Scan for the cell matching the given text and deliver its [x, y] coordinate at center. 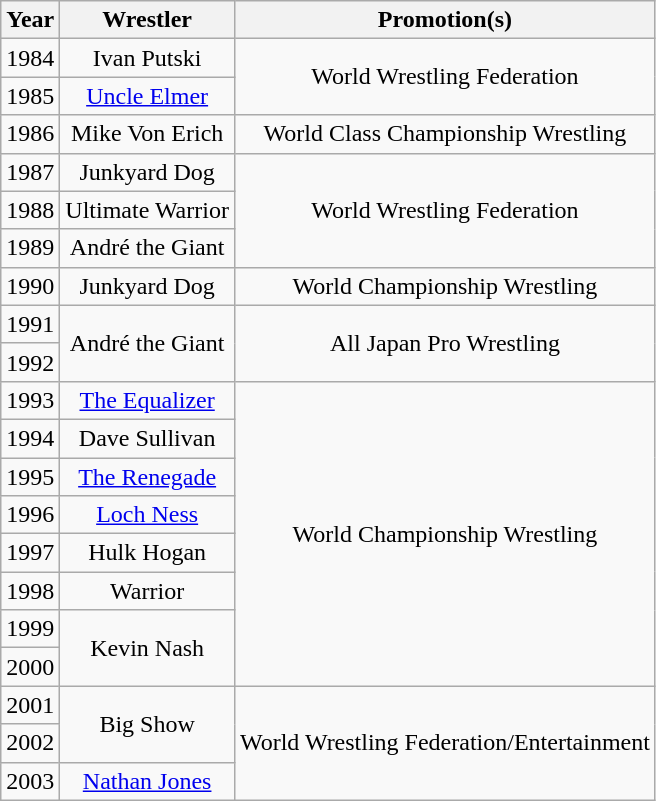
World Class Championship Wrestling [444, 134]
1991 [30, 324]
1993 [30, 400]
World Wrestling Federation/Entertainment [444, 743]
1994 [30, 438]
Ivan Putski [148, 58]
Wrestler [148, 20]
All Japan Pro Wrestling [444, 343]
2000 [30, 667]
Year [30, 20]
1989 [30, 248]
The Renegade [148, 477]
Ultimate Warrior [148, 210]
Hulk Hogan [148, 553]
1990 [30, 286]
1996 [30, 515]
Uncle Elmer [148, 96]
1997 [30, 553]
1988 [30, 210]
1985 [30, 96]
Promotion(s) [444, 20]
1987 [30, 172]
The Equalizer [148, 400]
1999 [30, 629]
Big Show [148, 724]
Loch Ness [148, 515]
1998 [30, 591]
Nathan Jones [148, 781]
1984 [30, 58]
Mike Von Erich [148, 134]
1986 [30, 134]
1992 [30, 362]
Warrior [148, 591]
Kevin Nash [148, 648]
2002 [30, 743]
1995 [30, 477]
Dave Sullivan [148, 438]
2001 [30, 705]
2003 [30, 781]
